Extract the (X, Y) coordinate from the center of the cell holding the provided text.  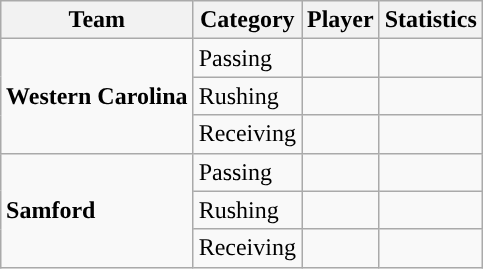
Western Carolina (98, 96)
Statistics (430, 20)
Team (98, 20)
Samford (98, 210)
Category (247, 20)
Player (341, 20)
